Pinpoint the cell where the given text exists, returning its (x, y) midpoint coordinate. 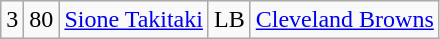
Cleveland Browns (344, 20)
LB (229, 20)
3 (12, 20)
80 (42, 20)
Sione Takitaki (134, 20)
